For the text-containing cell, return its midpoint in [x, y] coordinate format. 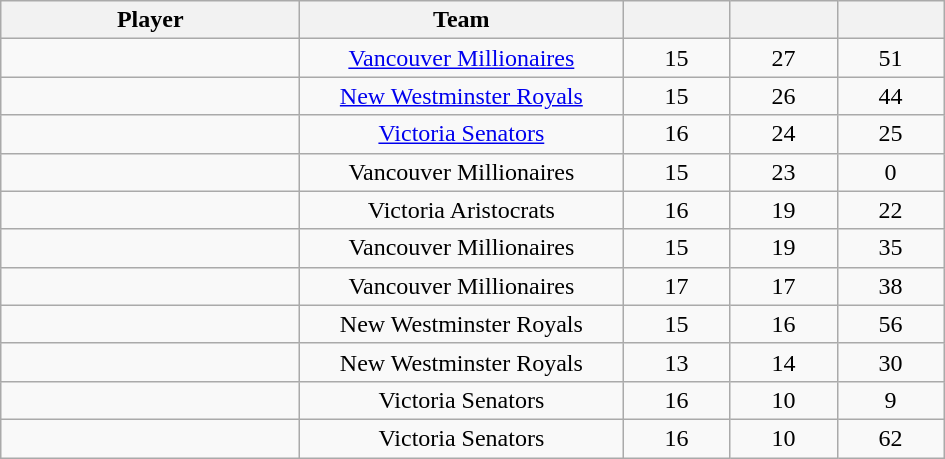
38 [890, 286]
0 [890, 172]
51 [890, 58]
23 [784, 172]
13 [676, 362]
9 [890, 400]
Player [150, 20]
14 [784, 362]
25 [890, 134]
27 [784, 58]
24 [784, 134]
30 [890, 362]
35 [890, 248]
62 [890, 438]
22 [890, 210]
Victoria Aristocrats [462, 210]
44 [890, 96]
26 [784, 96]
Team [462, 20]
56 [890, 324]
